Extract the [X, Y] coordinate from the center of the cell holding the provided text.  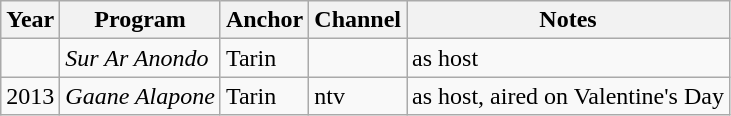
Program [140, 20]
Channel [358, 20]
2013 [30, 96]
as host [568, 58]
ntv [358, 96]
as host, aired on Valentine's Day [568, 96]
Gaane Alapone [140, 96]
Year [30, 20]
Sur Ar Anondo [140, 58]
Anchor [264, 20]
Notes [568, 20]
